Return [x, y] of the center of cell containing provided text 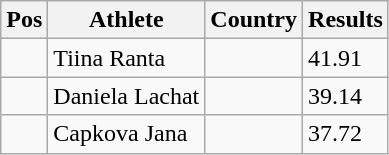
37.72 [346, 134]
Athlete [126, 20]
Tiina Ranta [126, 58]
Results [346, 20]
Capkova Jana [126, 134]
41.91 [346, 58]
Daniela Lachat [126, 96]
39.14 [346, 96]
Country [254, 20]
Pos [24, 20]
